Scan for the cell matching the given text and deliver its (X, Y) coordinate at center. 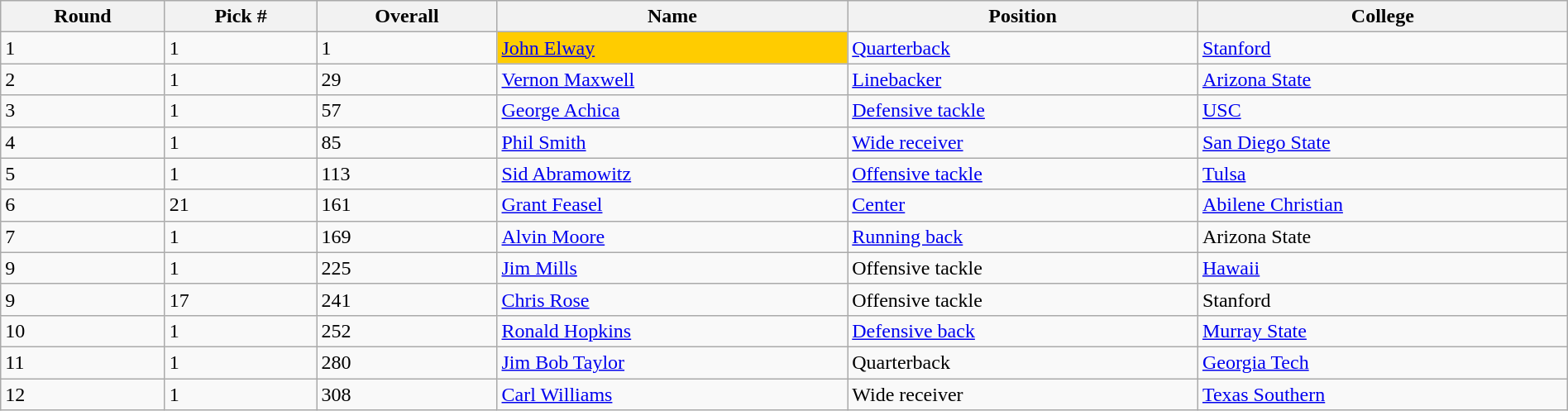
Overall (407, 17)
Position (1023, 17)
7 (83, 237)
College (1383, 17)
57 (407, 111)
Pick # (241, 17)
Running back (1023, 237)
Linebacker (1023, 79)
USC (1383, 111)
Defensive tackle (1023, 111)
11 (83, 362)
113 (407, 174)
2 (83, 79)
Tulsa (1383, 174)
Jim Bob Taylor (672, 362)
Alvin Moore (672, 237)
Carl Williams (672, 394)
Texas Southern (1383, 394)
252 (407, 331)
Hawaii (1383, 268)
Round (83, 17)
169 (407, 237)
10 (83, 331)
161 (407, 205)
Center (1023, 205)
29 (407, 79)
3 (83, 111)
Ronald Hopkins (672, 331)
Chris Rose (672, 299)
Defensive back (1023, 331)
Grant Feasel (672, 205)
Murray State (1383, 331)
John Elway (672, 48)
85 (407, 142)
Phil Smith (672, 142)
Vernon Maxwell (672, 79)
308 (407, 394)
241 (407, 299)
Name (672, 17)
6 (83, 205)
5 (83, 174)
San Diego State (1383, 142)
225 (407, 268)
Jim Mills (672, 268)
280 (407, 362)
George Achica (672, 111)
17 (241, 299)
Georgia Tech (1383, 362)
Sid Abramowitz (672, 174)
Abilene Christian (1383, 205)
4 (83, 142)
12 (83, 394)
21 (241, 205)
